Provide the [X, Y] coordinate of the cell's center where the given text is located.  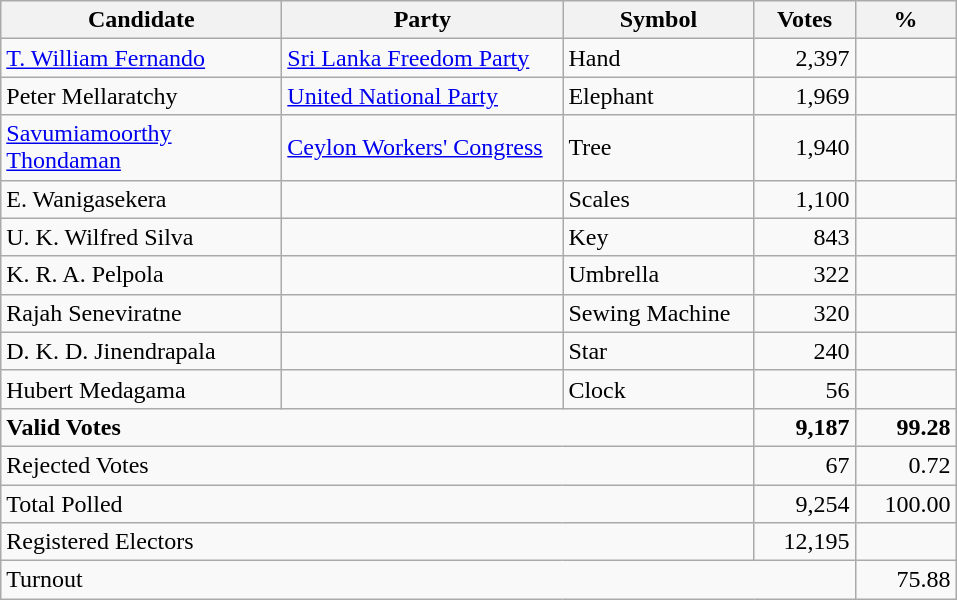
E. Wanigasekera [142, 199]
Candidate [142, 20]
United National Party [422, 96]
Turnout [428, 580]
2,397 [804, 58]
1,940 [804, 148]
Sewing Machine [658, 313]
Tree [658, 148]
K. R. A. Pelpola [142, 275]
Total Polled [378, 503]
Party [422, 20]
Hand [658, 58]
1,969 [804, 96]
Clock [658, 389]
Hubert Medagama [142, 389]
12,195 [804, 542]
Votes [804, 20]
Peter Mellaratchy [142, 96]
9,187 [804, 427]
75.88 [906, 580]
Registered Electors [378, 542]
843 [804, 237]
Rajah Seneviratne [142, 313]
0.72 [906, 465]
Elephant [658, 96]
67 [804, 465]
% [906, 20]
Scales [658, 199]
99.28 [906, 427]
320 [804, 313]
Sri Lanka Freedom Party [422, 58]
Symbol [658, 20]
Rejected Votes [378, 465]
T. William Fernando [142, 58]
Valid Votes [378, 427]
Umbrella [658, 275]
U. K. Wilfred Silva [142, 237]
1,100 [804, 199]
100.00 [906, 503]
Key [658, 237]
D. K. D. Jinendrapala [142, 351]
322 [804, 275]
56 [804, 389]
240 [804, 351]
Star [658, 351]
9,254 [804, 503]
Ceylon Workers' Congress [422, 148]
Savumiamoorthy Thondaman [142, 148]
